From the cell containing the given text, extract its center point as [X, Y] coordinate. 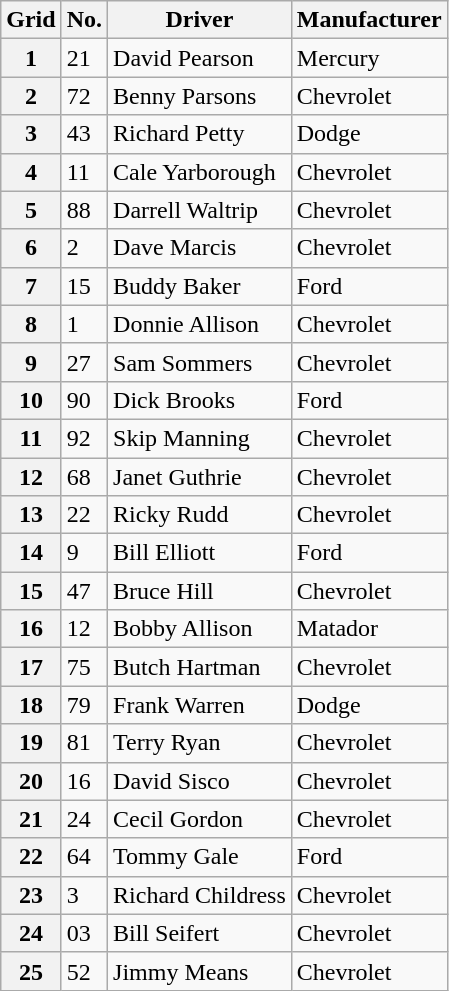
18 [31, 705]
Dave Marcis [200, 248]
Manufacturer [369, 20]
7 [31, 286]
81 [84, 743]
Driver [200, 20]
72 [84, 96]
David Pearson [200, 58]
Grid [31, 20]
52 [84, 971]
6 [31, 248]
Frank Warren [200, 705]
25 [31, 971]
43 [84, 134]
Bill Elliott [200, 553]
Bobby Allison [200, 629]
Bill Seifert [200, 933]
Sam Sommers [200, 362]
8 [31, 324]
Ricky Rudd [200, 515]
Matador [369, 629]
47 [84, 591]
Jimmy Means [200, 971]
Bruce Hill [200, 591]
79 [84, 705]
4 [31, 172]
90 [84, 400]
14 [31, 553]
Butch Hartman [200, 667]
Terry Ryan [200, 743]
64 [84, 857]
Skip Manning [200, 438]
27 [84, 362]
5 [31, 210]
03 [84, 933]
Darrell Waltrip [200, 210]
23 [31, 895]
Benny Parsons [200, 96]
Janet Guthrie [200, 477]
10 [31, 400]
75 [84, 667]
Cecil Gordon [200, 819]
Cale Yarborough [200, 172]
68 [84, 477]
20 [31, 781]
Mercury [369, 58]
Tommy Gale [200, 857]
Richard Childress [200, 895]
Buddy Baker [200, 286]
Richard Petty [200, 134]
Dick Brooks [200, 400]
92 [84, 438]
88 [84, 210]
19 [31, 743]
No. [84, 20]
17 [31, 667]
Donnie Allison [200, 324]
David Sisco [200, 781]
13 [31, 515]
